From the cell containing the given text, extract its center point as (x, y) coordinate. 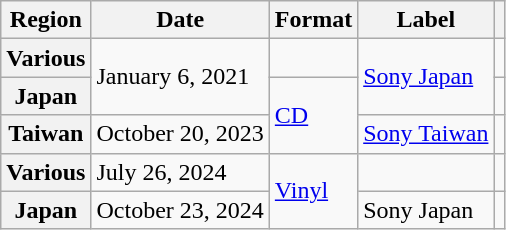
Taiwan (46, 134)
October 23, 2024 (180, 210)
Label (426, 20)
CD (313, 115)
July 26, 2024 (180, 172)
January 6, 2021 (180, 77)
Region (46, 20)
Vinyl (313, 191)
Format (313, 20)
Sony Taiwan (426, 134)
Date (180, 20)
October 20, 2023 (180, 134)
